Locate the cell with the specified text and output its [x, y] center coordinate. 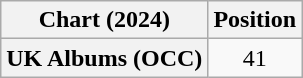
UK Albums (OCC) [104, 58]
Position [255, 20]
Chart (2024) [104, 20]
41 [255, 58]
